Locate the cell with the specified text and output its [X, Y] center coordinate. 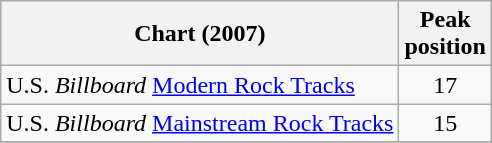
15 [445, 123]
U.S. Billboard Modern Rock Tracks [200, 85]
Peakposition [445, 34]
Chart (2007) [200, 34]
U.S. Billboard Mainstream Rock Tracks [200, 123]
17 [445, 85]
